Provide the [X, Y] coordinate of the cell's center where the given text is located.  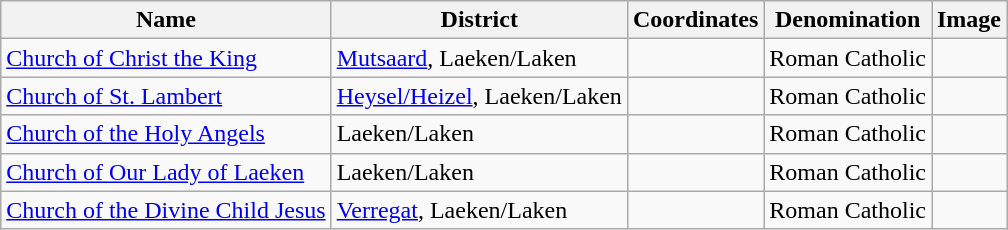
Church of the Holy Angels [166, 134]
Mutsaard, Laeken/Laken [479, 58]
District [479, 20]
Name [166, 20]
Church of Christ the King [166, 58]
Church of St. Lambert [166, 96]
Denomination [848, 20]
Church of Our Lady of Laeken [166, 172]
Coordinates [695, 20]
Image [970, 20]
Heysel/Heizel, Laeken/Laken [479, 96]
Verregat, Laeken/Laken [479, 210]
Church of the Divine Child Jesus [166, 210]
